Identify which cell holds the provided text, then report its (x, y) central coordinate. 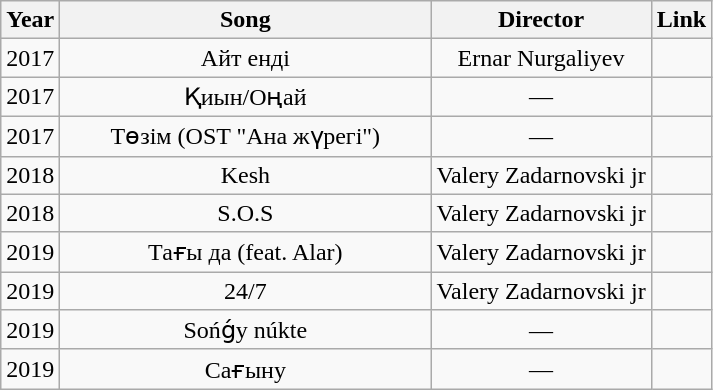
24/7 (246, 291)
Тағы да (feat. Alar) (246, 252)
Year (30, 20)
Төзім (OST "Ана жүрегі") (246, 136)
Сағыну (246, 369)
S.O.S (246, 213)
Қиын/Оңай (246, 97)
Kesh (246, 175)
Link (681, 20)
Sońǵy núkte (246, 330)
Song (246, 20)
Ernar Nurgaliyev (541, 58)
Айт ендi (246, 58)
Director (541, 20)
